Detect which cell encompasses the target text, then output its [x, y] center coordinate. 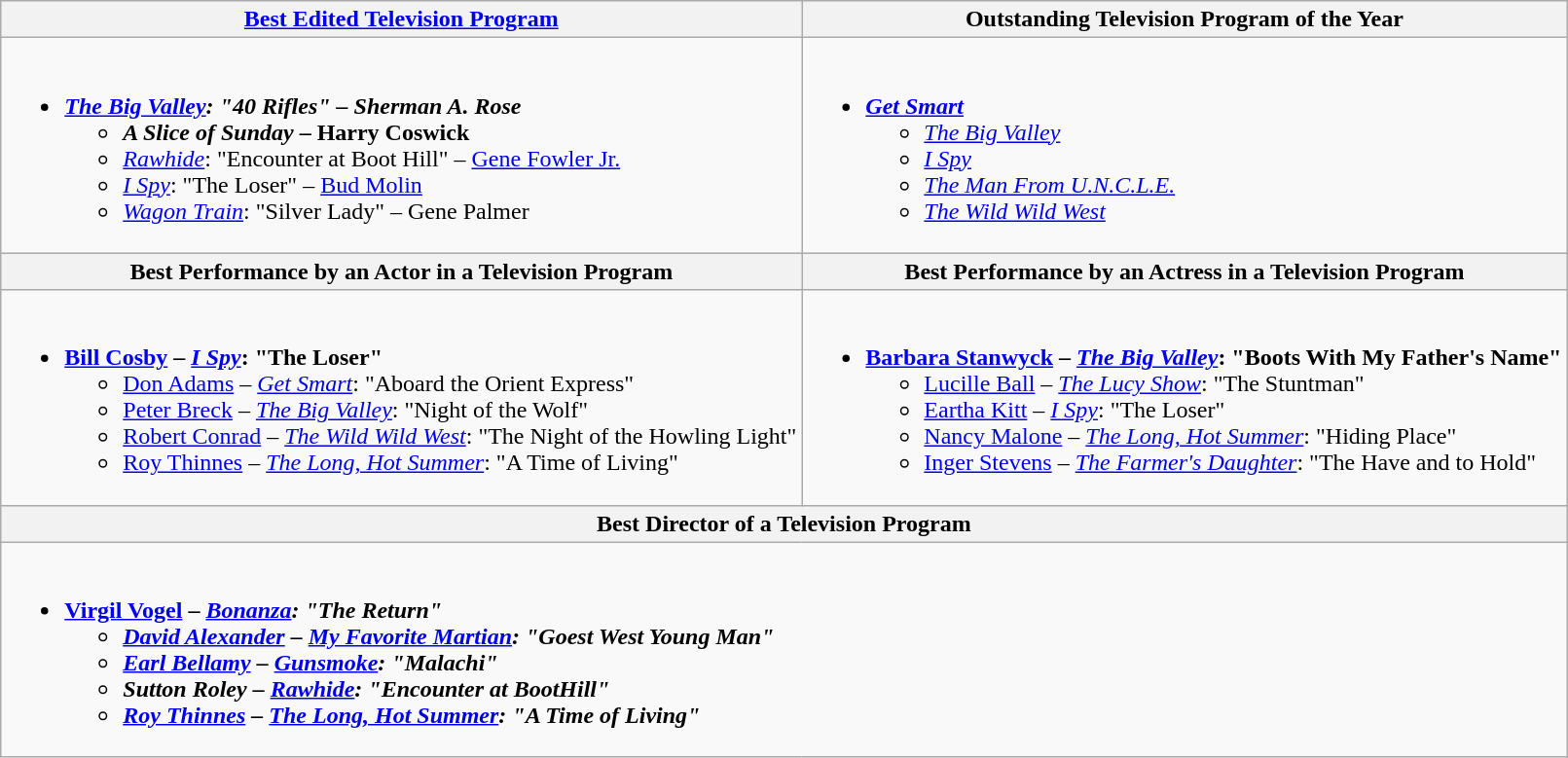
Best Performance by an Actress in a Television Program [1185, 271]
Best Edited Television Program [401, 19]
Outstanding Television Program of the Year [1185, 19]
Get SmartThe Big ValleyI SpyThe Man From U.N.C.L.E.The Wild Wild West [1185, 146]
Best Performance by an Actor in a Television Program [401, 271]
Best Director of a Television Program [784, 523]
